Capture the cell that displays the provided text and extract its (x, y) central coordinate. 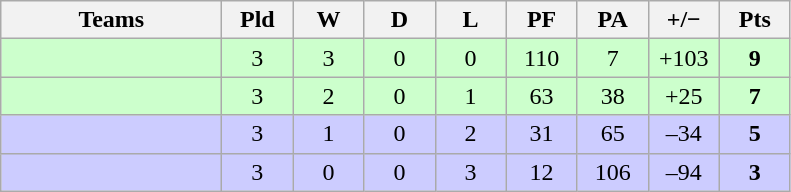
63 (542, 96)
9 (754, 58)
+/− (684, 20)
106 (612, 172)
PF (542, 20)
+103 (684, 58)
65 (612, 134)
31 (542, 134)
38 (612, 96)
L (470, 20)
PA (612, 20)
+25 (684, 96)
110 (542, 58)
5 (754, 134)
Pld (258, 20)
D (400, 20)
Pts (754, 20)
Teams (112, 20)
–34 (684, 134)
W (328, 20)
–94 (684, 172)
12 (542, 172)
